Search for the cell housing the specified text and yield its [x, y] center coordinate. 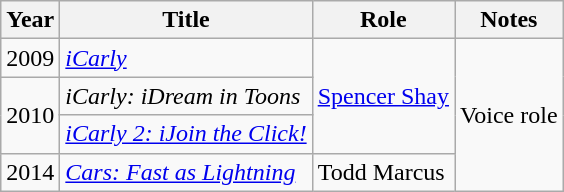
Role [383, 20]
Notes [510, 20]
iCarly 2: iJoin the Click! [186, 134]
iCarly [186, 58]
2014 [30, 172]
Todd Marcus [383, 172]
Voice role [510, 115]
iCarly: iDream in Toons [186, 96]
2009 [30, 58]
Title [186, 20]
Spencer Shay [383, 96]
2010 [30, 115]
Year [30, 20]
Cars: Fast as Lightning [186, 172]
